Identify which cell holds the provided text, then report its (x, y) central coordinate. 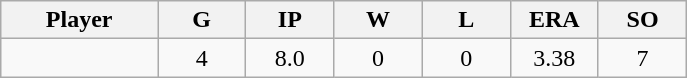
Player (80, 20)
W (378, 20)
7 (642, 58)
IP (290, 20)
SO (642, 20)
3.38 (554, 58)
L (466, 20)
G (202, 20)
4 (202, 58)
ERA (554, 20)
8.0 (290, 58)
